Search for the cell housing the specified text and yield its (X, Y) center coordinate. 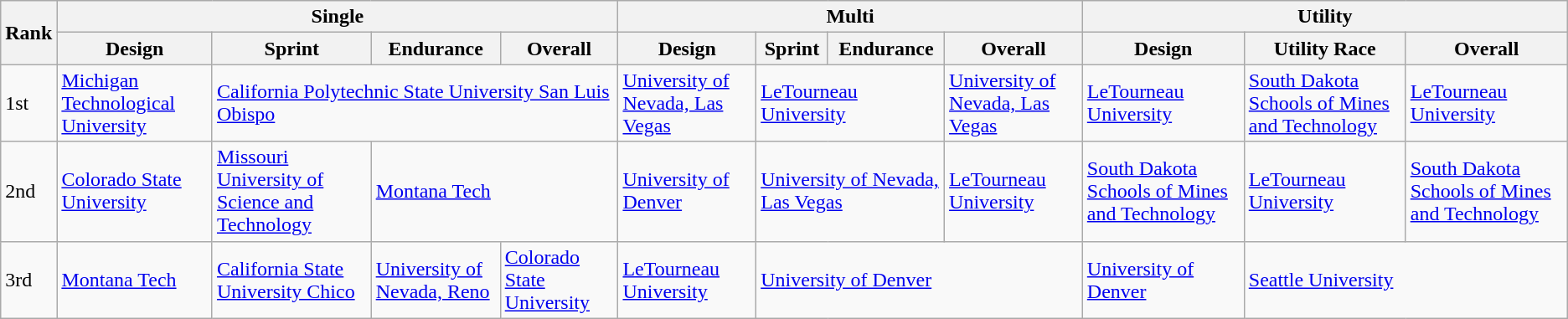
Single (338, 17)
Utility (1325, 17)
Rank (28, 33)
Seattle University (1406, 280)
3rd (28, 280)
Michigan Technological University (135, 103)
California State University Chico (291, 280)
2nd (28, 191)
Utility Race (1325, 49)
University of Nevada, Reno (436, 280)
Missouri University of Science and Technology (291, 191)
Multi (850, 17)
California Polytechnic State University San Luis Obispo (415, 103)
1st (28, 103)
